Find where the given text appears and provide that cell's center as (X, Y) coordinate. 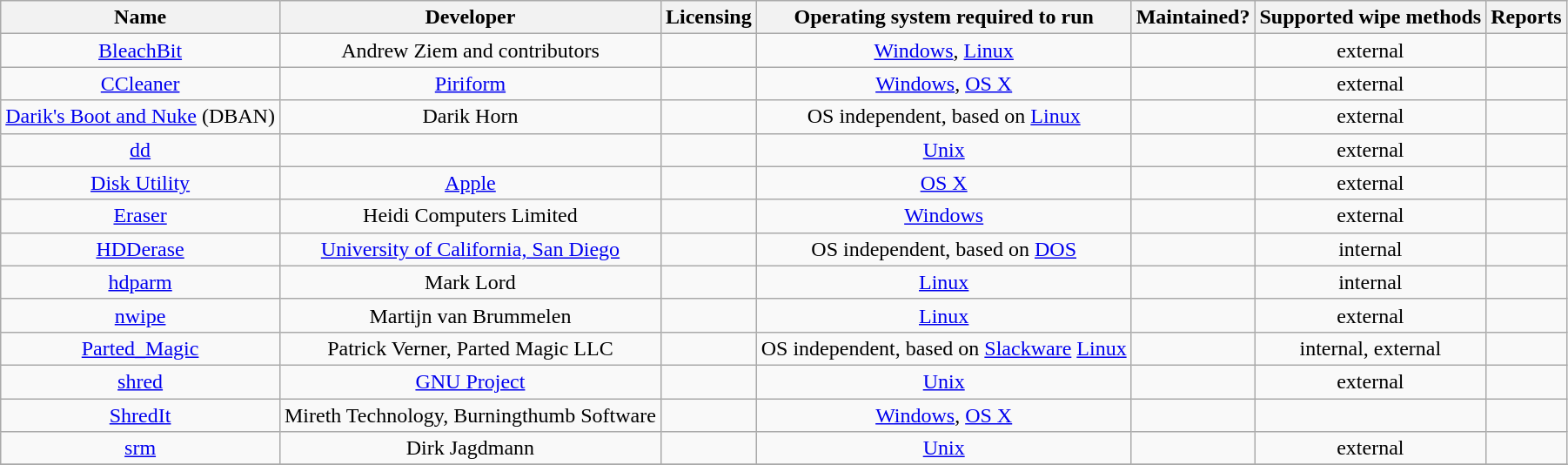
Andrew Ziem and contributors (470, 51)
Name (141, 17)
Heidi Computers Limited (470, 216)
Darik Horn (470, 117)
Darik's Boot and Nuke (DBAN) (141, 117)
nwipe (141, 315)
Windows, Linux (943, 51)
GNU Project (470, 381)
CCleaner (141, 84)
OS independent, based on DOS (943, 249)
Maintained? (1193, 17)
Patrick Verner, Parted Magic LLC (470, 348)
ShredIt (141, 415)
OS independent, based on Slackware Linux (943, 348)
OS independent, based on Linux (943, 117)
Licensing (708, 17)
University of California, San Diego (470, 249)
Dirk Jagdmann (470, 448)
srm (141, 448)
Disk Utility (141, 183)
Reports (1526, 17)
Apple (470, 183)
dd (141, 150)
Martijn van Brummelen (470, 315)
Parted_Magic (141, 348)
Mireth Technology, Burningthumb Software (470, 415)
Windows (943, 216)
Piriform (470, 84)
Developer (470, 17)
hdparm (141, 282)
HDDerase (141, 249)
internal, external (1370, 348)
OS X (943, 183)
Supported wipe methods (1370, 17)
Mark Lord (470, 282)
Eraser (141, 216)
BleachBit (141, 51)
Operating system required to run (943, 17)
shred (141, 381)
